Provide the (x, y) coordinate of the cell's center where the given text is located.  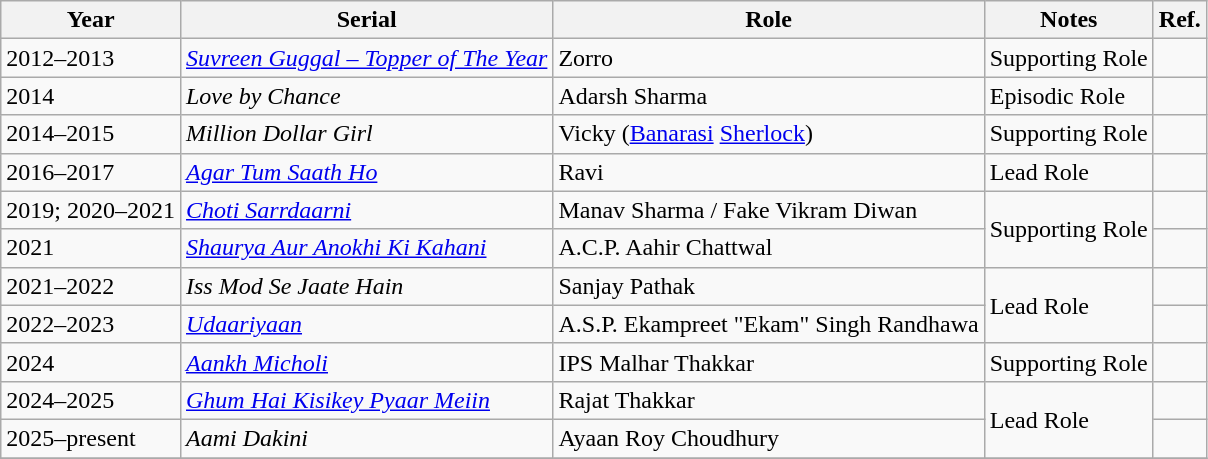
Zorro (768, 58)
2016–2017 (91, 172)
2025–present (91, 438)
2014 (91, 96)
2012–2013 (91, 58)
A.S.P. Ekampreet "Ekam" Singh Randhawa (768, 324)
Choti Sarrdaarni (366, 210)
Udaariyaan (366, 324)
Vicky (Banarasi Sherlock) (768, 134)
Sanjay Pathak (768, 286)
Aami Dakini (366, 438)
Notes (1068, 20)
Role (768, 20)
2014–2015 (91, 134)
Agar Tum Saath Ho (366, 172)
Rajat Thakkar (768, 400)
2022–2023 (91, 324)
Ghum Hai Kisikey Pyaar Meiin (366, 400)
Adarsh Sharma (768, 96)
A.C.P. Aahir Chattwal (768, 248)
2024 (91, 362)
Ravi (768, 172)
Episodic Role (1068, 96)
2021–2022 (91, 286)
Suvreen Guggal – Topper of The Year (366, 58)
Serial (366, 20)
Ayaan Roy Choudhury (768, 438)
Ref. (1180, 20)
Manav Sharma / Fake Vikram Diwan (768, 210)
Year (91, 20)
2019; 2020–2021 (91, 210)
Million Dollar Girl (366, 134)
2021 (91, 248)
Aankh Micholi (366, 362)
Love by Chance (366, 96)
Iss Mod Se Jaate Hain (366, 286)
IPS Malhar Thakkar (768, 362)
2024–2025 (91, 400)
Shaurya Aur Anokhi Ki Kahani (366, 248)
